Find where the given text appears and provide that cell's center as (x, y) coordinate. 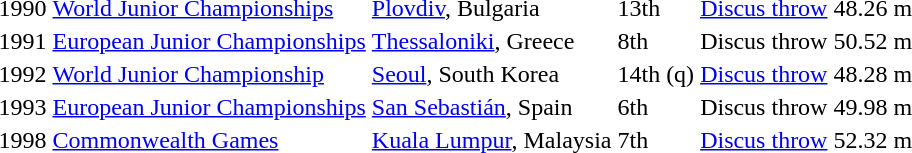
World Junior Championship (209, 74)
San Sebastián, Spain (492, 107)
6th (656, 107)
Seoul, South Korea (492, 74)
Thessaloniki, Greece (492, 41)
8th (656, 41)
14th (q) (656, 74)
